Search for the cell housing the specified text and yield its (x, y) center coordinate. 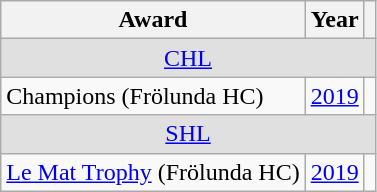
CHL (188, 58)
Award (153, 20)
Champions (Frölunda HC) (153, 96)
Year (334, 20)
Le Mat Trophy (Frölunda HC) (153, 172)
SHL (188, 134)
